Provide the [X, Y] coordinate of the cell's center where the given text is located.  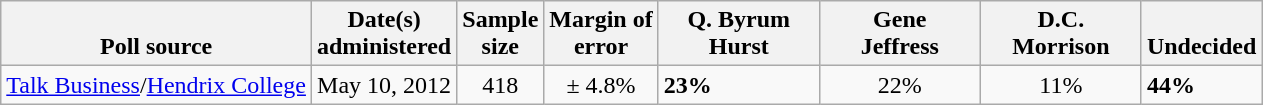
Q. ByrumHurst [738, 34]
D.C.Morrison [1060, 34]
May 10, 2012 [384, 85]
Samplesize [500, 34]
11% [1060, 85]
± 4.8% [601, 85]
GeneJeffress [900, 34]
23% [738, 85]
418 [500, 85]
22% [900, 85]
Date(s)administered [384, 34]
44% [1201, 85]
Talk Business/Hendrix College [156, 85]
Margin oferror [601, 34]
Poll source [156, 34]
Undecided [1201, 34]
